Detect which cell encompasses the target text, then output its (X, Y) center coordinate. 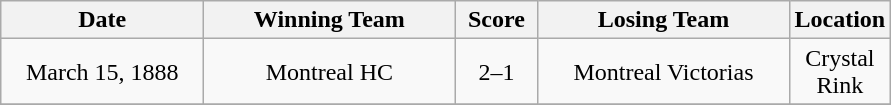
Crystal Rink (840, 72)
2–1 (496, 72)
Location (840, 20)
Montreal HC (330, 72)
Montreal Victorias (664, 72)
Date (102, 20)
Winning Team (330, 20)
Losing Team (664, 20)
Score (496, 20)
March 15, 1888 (102, 72)
